Extract the [X, Y] coordinate from the center of the cell holding the provided text.  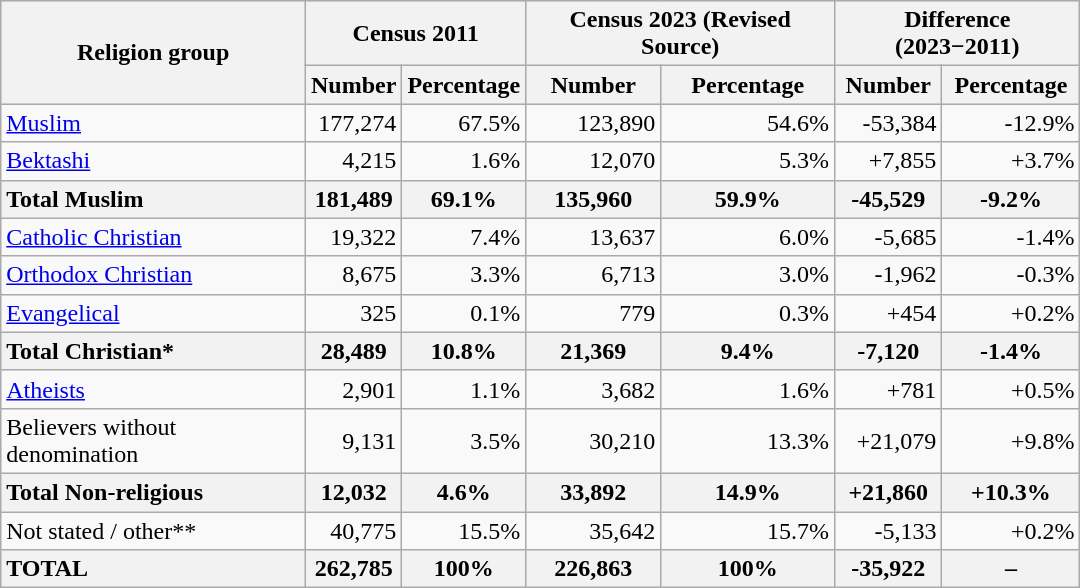
+7,855 [888, 161]
14.9% [748, 492]
– [1011, 569]
-53,384 [888, 123]
-5,133 [888, 531]
3,682 [594, 389]
181,489 [353, 199]
69.1% [464, 199]
6,713 [594, 275]
28,489 [353, 351]
3.5% [464, 440]
779 [594, 313]
-5,685 [888, 237]
Believers without denomination [154, 440]
35,642 [594, 531]
Total Non-religious [154, 492]
+21,860 [888, 492]
325 [353, 313]
2,901 [353, 389]
+0.5% [1011, 389]
9.4% [748, 351]
3.3% [464, 275]
226,863 [594, 569]
262,785 [353, 569]
54.6% [748, 123]
4,215 [353, 161]
15.5% [464, 531]
-9.2% [1011, 199]
123,890 [594, 123]
6.0% [748, 237]
40,775 [353, 531]
13,637 [594, 237]
59.9% [748, 199]
Total Muslim [154, 199]
9,131 [353, 440]
Evangelical [154, 313]
+21,079 [888, 440]
+9.8% [1011, 440]
19,322 [353, 237]
-12.9% [1011, 123]
Census 2023 (Revised Source) [680, 34]
TOTAL [154, 569]
Religion group [154, 52]
0.3% [748, 313]
33,892 [594, 492]
4.6% [464, 492]
10.8% [464, 351]
-0.3% [1011, 275]
Bektashi [154, 161]
Atheists [154, 389]
13.3% [748, 440]
-7,120 [888, 351]
3.0% [748, 275]
15.7% [748, 531]
7.4% [464, 237]
12,032 [353, 492]
Total Christian* [154, 351]
Catholic Christian [154, 237]
-1,962 [888, 275]
+454 [888, 313]
-45,529 [888, 199]
30,210 [594, 440]
12,070 [594, 161]
177,274 [353, 123]
67.5% [464, 123]
5.3% [748, 161]
Not stated / other** [154, 531]
+781 [888, 389]
21,369 [594, 351]
1.1% [464, 389]
Census 2011 [415, 34]
8,675 [353, 275]
Difference (2023−2011) [958, 34]
0.1% [464, 313]
Orthodox Christian [154, 275]
Muslim [154, 123]
-35,922 [888, 569]
135,960 [594, 199]
+10.3% [1011, 492]
+3.7% [1011, 161]
